Output the [X, Y] coordinate of the center of the cell containing the given text.  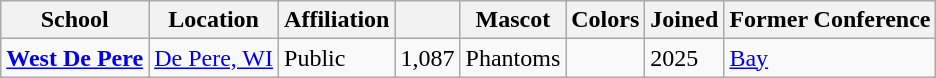
Public [337, 58]
1,087 [428, 58]
2025 [684, 58]
Mascot [513, 20]
West De Pere [75, 58]
Bay [830, 58]
School [75, 20]
Affiliation [337, 20]
Location [214, 20]
De Pere, WI [214, 58]
Phantoms [513, 58]
Joined [684, 20]
Former Conference [830, 20]
Colors [606, 20]
